Output the (X, Y) coordinate of the center of the cell containing the given text.  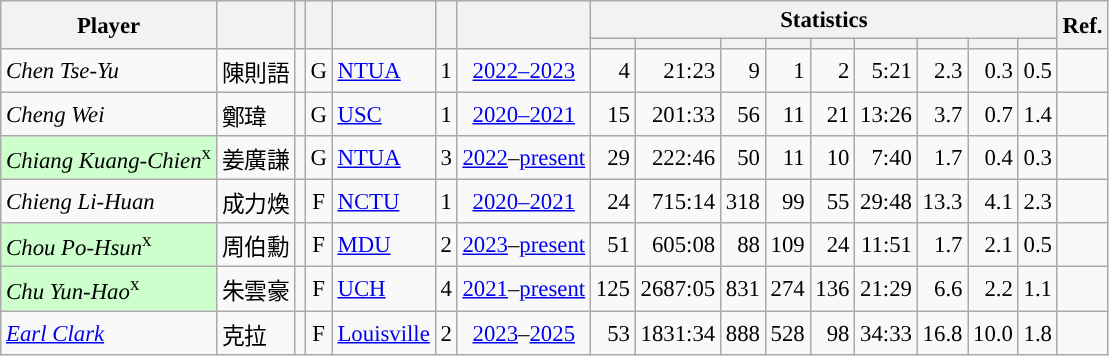
USC (384, 115)
1.1 (1038, 289)
Chou Po-Hsunx (109, 246)
10 (832, 158)
109 (788, 246)
2022–present (524, 158)
Statistics (824, 20)
NCTU (384, 202)
55 (832, 202)
Chu Yun-Haox (109, 289)
Louisville (384, 333)
6.6 (942, 289)
MDU (384, 246)
0.7 (993, 115)
2023–2025 (524, 333)
1831:34 (678, 333)
51 (612, 246)
13:26 (886, 115)
13.3 (942, 202)
831 (742, 289)
0.4 (993, 158)
2023–present (524, 246)
周伯勳 (255, 246)
125 (612, 289)
2687:05 (678, 289)
605:08 (678, 246)
陳則語 (255, 71)
成力煥 (255, 202)
Chieng Li-Huan (109, 202)
715:14 (678, 202)
2.2 (993, 289)
56 (742, 115)
3 (446, 158)
136 (832, 289)
99 (788, 202)
1.8 (1038, 333)
201:33 (678, 115)
34:33 (886, 333)
朱雲豪 (255, 289)
21 (832, 115)
2022–2023 (524, 71)
鄭瑋 (255, 115)
4.1 (993, 202)
88 (742, 246)
53 (612, 333)
克拉 (255, 333)
11:51 (886, 246)
318 (742, 202)
10.0 (993, 333)
15 (612, 115)
Chiang Kuang-Chienx (109, 158)
2.1 (993, 246)
1.4 (1038, 115)
Earl Clark (109, 333)
888 (742, 333)
Player (109, 25)
29 (612, 158)
2021–present (524, 289)
222:46 (678, 158)
7:40 (886, 158)
98 (832, 333)
29:48 (886, 202)
9 (742, 71)
50 (742, 158)
Chen Tse-Yu (109, 71)
21:23 (678, 71)
3.7 (942, 115)
528 (788, 333)
姜廣謙 (255, 158)
UCH (384, 289)
5:21 (886, 71)
274 (788, 289)
Ref. (1082, 25)
16.8 (942, 333)
Cheng Wei (109, 115)
21:29 (886, 289)
